Determine the (x, y) coordinate at the center of the cell enclosing the given text.  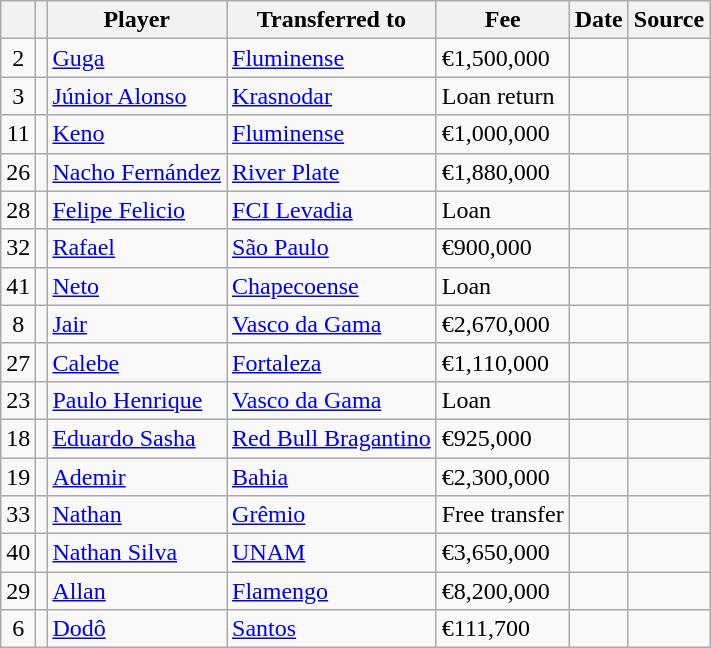
€925,000 (502, 438)
Fortaleza (332, 362)
29 (18, 591)
Jair (137, 324)
€2,300,000 (502, 477)
2 (18, 58)
23 (18, 400)
€1,110,000 (502, 362)
26 (18, 172)
41 (18, 286)
Rafael (137, 248)
Eduardo Sasha (137, 438)
Krasnodar (332, 96)
FCI Levadia (332, 210)
Calebe (137, 362)
Allan (137, 591)
28 (18, 210)
Keno (137, 134)
Paulo Henrique (137, 400)
Source (668, 20)
Bahia (332, 477)
€900,000 (502, 248)
Guga (137, 58)
Red Bull Bragantino (332, 438)
Júnior Alonso (137, 96)
€1,000,000 (502, 134)
€8,200,000 (502, 591)
Dodô (137, 629)
€111,700 (502, 629)
6 (18, 629)
Free transfer (502, 515)
€2,670,000 (502, 324)
Felipe Felicio (137, 210)
3 (18, 96)
São Paulo (332, 248)
27 (18, 362)
€1,500,000 (502, 58)
Nathan Silva (137, 553)
11 (18, 134)
32 (18, 248)
Nacho Fernández (137, 172)
33 (18, 515)
Chapecoense (332, 286)
Neto (137, 286)
Flamengo (332, 591)
UNAM (332, 553)
Date (598, 20)
Fee (502, 20)
40 (18, 553)
Grêmio (332, 515)
8 (18, 324)
18 (18, 438)
Transferred to (332, 20)
€3,650,000 (502, 553)
Nathan (137, 515)
Santos (332, 629)
Ademir (137, 477)
River Plate (332, 172)
Loan return (502, 96)
19 (18, 477)
Player (137, 20)
€1,880,000 (502, 172)
